Identify which cell holds the provided text, then report its (x, y) central coordinate. 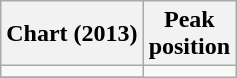
Chart (2013) (72, 34)
Peakposition (189, 34)
